Find where the given text appears and provide that cell's center as [X, Y] coordinate. 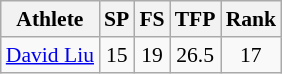
26.5 [196, 55]
Athlete [50, 19]
SP [116, 19]
FS [152, 19]
19 [152, 55]
Rank [252, 19]
TFP [196, 19]
David Liu [50, 55]
17 [252, 55]
15 [116, 55]
